Scan for the cell matching the given text and deliver its [x, y] coordinate at center. 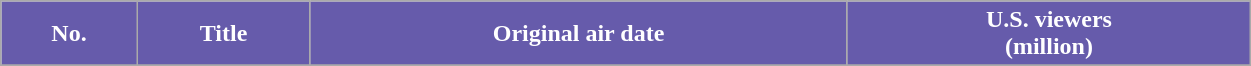
No. [70, 34]
Original air date [578, 34]
Title [223, 34]
U.S. viewers(million) [1048, 34]
